Return (X, Y) of the center of cell containing provided text 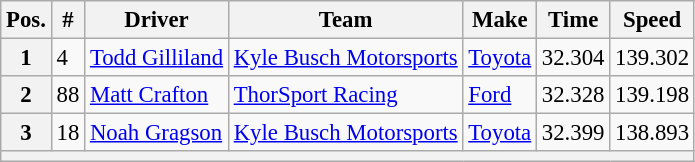
Noah Gragson (157, 133)
Time (574, 20)
Team (346, 20)
32.328 (574, 95)
32.399 (574, 133)
18 (68, 133)
3 (26, 133)
139.198 (652, 95)
Driver (157, 20)
138.893 (652, 133)
Matt Crafton (157, 95)
Ford (500, 95)
# (68, 20)
1 (26, 58)
2 (26, 95)
Make (500, 20)
Speed (652, 20)
32.304 (574, 58)
Pos. (26, 20)
ThorSport Racing (346, 95)
Todd Gilliland (157, 58)
4 (68, 58)
88 (68, 95)
139.302 (652, 58)
